Return [X, Y] of the center of cell containing provided text 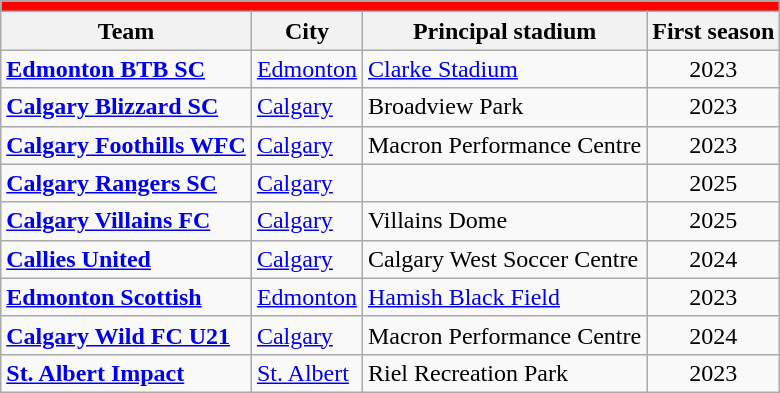
Calgary Villains FC [126, 221]
Team [126, 31]
Calgary Blizzard SC [126, 107]
Callies United [126, 259]
Calgary Foothills WFC [126, 145]
Villains Dome [504, 221]
First season [714, 31]
Calgary West Soccer Centre [504, 259]
Broadview Park [504, 107]
Riel Recreation Park [504, 373]
Edmonton Scottish [126, 297]
Calgary Rangers SC [126, 183]
Clarke Stadium [504, 69]
St. Albert [306, 373]
Calgary Wild FC U21 [126, 335]
Hamish Black Field [504, 297]
Principal stadium [504, 31]
St. Albert Impact [126, 373]
Edmonton BTB SC [126, 69]
City [306, 31]
